Return the [x, y] coordinate for the center point of the cell that contains the specified text.  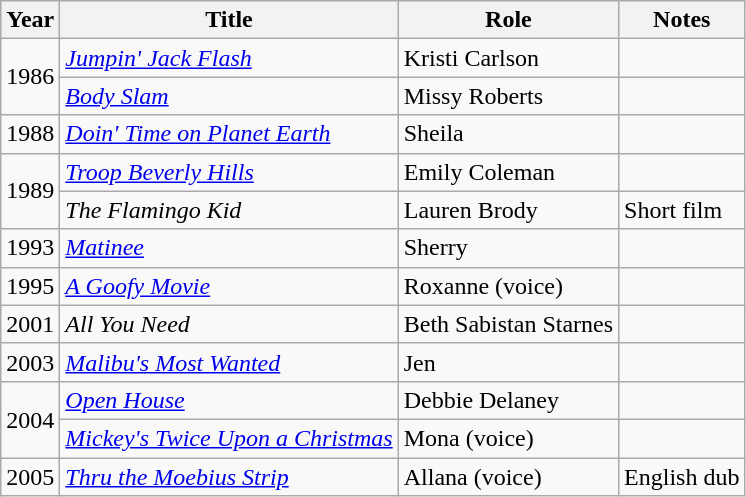
1988 [30, 134]
1993 [30, 248]
The Flamingo Kid [229, 210]
Malibu's Most Wanted [229, 362]
Mickey's Twice Upon a Christmas [229, 438]
Short film [682, 210]
Year [30, 20]
Emily Coleman [508, 172]
Title [229, 20]
Jen [508, 362]
Matinee [229, 248]
Sherry [508, 248]
Lauren Brody [508, 210]
Beth Sabistan Starnes [508, 324]
Allana (voice) [508, 477]
Notes [682, 20]
Mona (voice) [508, 438]
Troop Beverly Hills [229, 172]
English dub [682, 477]
1986 [30, 77]
Sheila [508, 134]
1989 [30, 191]
Debbie Delaney [508, 400]
2003 [30, 362]
All You Need [229, 324]
2001 [30, 324]
Open House [229, 400]
Jumpin' Jack Flash [229, 58]
Kristi Carlson [508, 58]
Doin' Time on Planet Earth [229, 134]
2004 [30, 419]
A Goofy Movie [229, 286]
1995 [30, 286]
Missy Roberts [508, 96]
Roxanne (voice) [508, 286]
Body Slam [229, 96]
Thru the Moebius Strip [229, 477]
Role [508, 20]
2005 [30, 477]
